Return the [x, y] coordinate for the center point of the cell that contains the specified text.  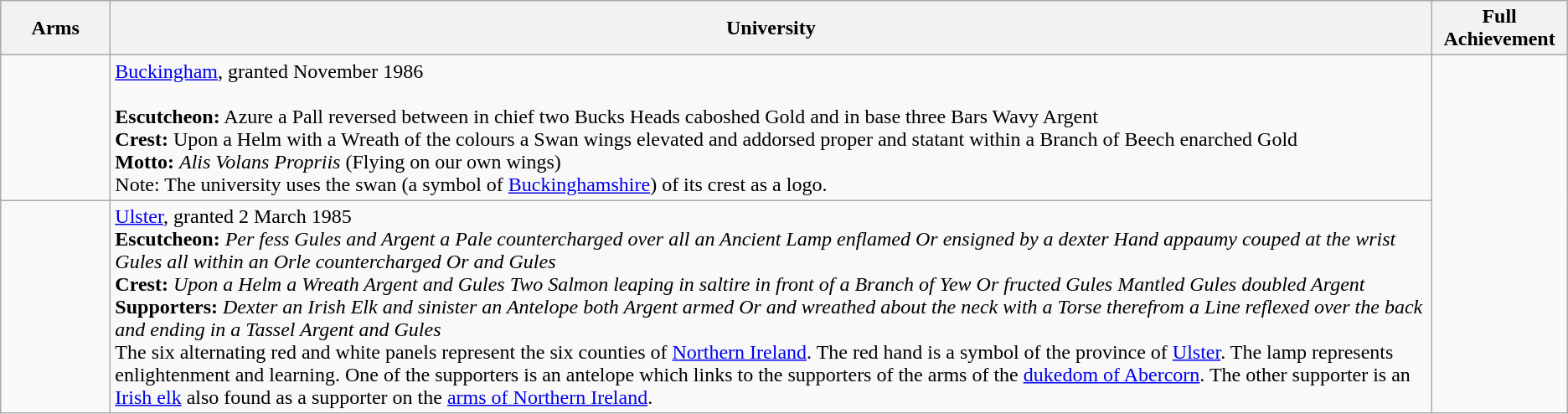
Full Achievement [1499, 28]
Arms [55, 28]
University [771, 28]
